Search for the cell housing the specified text and yield its [x, y] center coordinate. 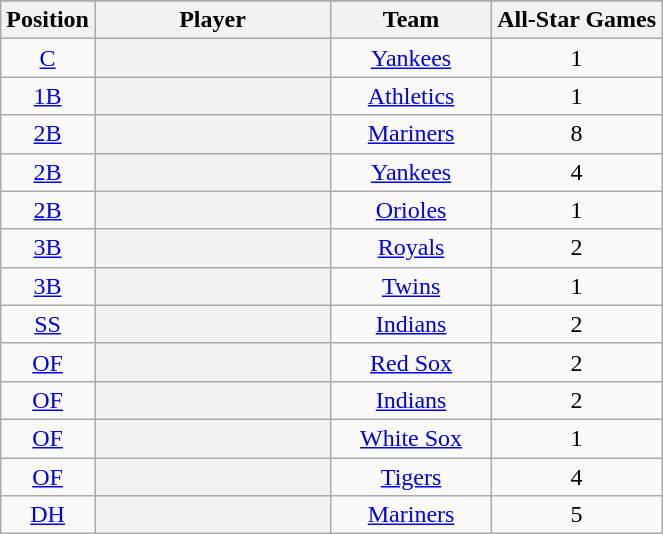
White Sox [412, 438]
Royals [412, 248]
SS [48, 324]
Orioles [412, 210]
Twins [412, 286]
C [48, 58]
Athletics [412, 96]
8 [577, 134]
Position [48, 20]
All-Star Games [577, 20]
Tigers [412, 477]
1B [48, 96]
DH [48, 515]
Team [412, 20]
Player [212, 20]
5 [577, 515]
Red Sox [412, 362]
